Detect which cell encompasses the target text, then output its [x, y] center coordinate. 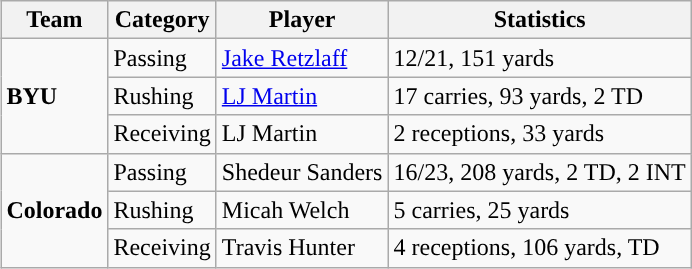
BYU [54, 96]
5 carries, 25 yards [540, 210]
12/21, 151 yards [540, 58]
Statistics [540, 20]
Jake Retzlaff [302, 58]
Player [302, 20]
4 receptions, 106 yards, TD [540, 248]
Colorado [54, 210]
17 carries, 93 yards, 2 TD [540, 96]
16/23, 208 yards, 2 TD, 2 INT [540, 172]
2 receptions, 33 yards [540, 134]
Category [162, 20]
Micah Welch [302, 210]
Team [54, 20]
Travis Hunter [302, 248]
Shedeur Sanders [302, 172]
